Extract the (X, Y) coordinate from the center of the cell holding the provided text.  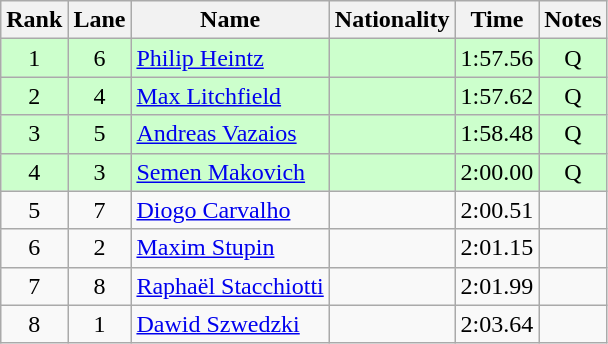
Rank (34, 20)
Semen Makovich (230, 172)
Raphaël Stacchiotti (230, 286)
Diogo Carvalho (230, 210)
Lane (100, 20)
2:03.64 (497, 324)
1:57.62 (497, 96)
Max Litchfield (230, 96)
2:01.15 (497, 248)
2:00.00 (497, 172)
Nationality (392, 20)
2:01.99 (497, 286)
Andreas Vazaios (230, 134)
Name (230, 20)
Maxim Stupin (230, 248)
1:57.56 (497, 58)
1:58.48 (497, 134)
Notes (573, 20)
Philip Heintz (230, 58)
2:00.51 (497, 210)
Dawid Szwedzki (230, 324)
Time (497, 20)
